Output the [X, Y] coordinate of the center of the cell containing the given text.  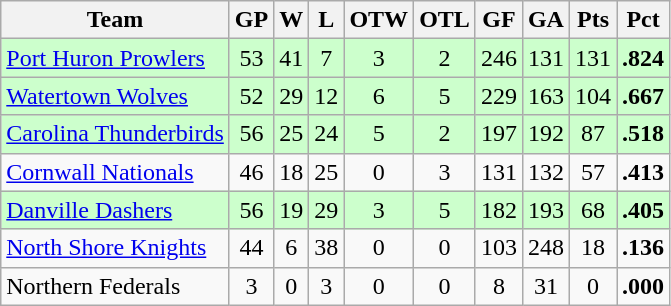
103 [498, 248]
38 [326, 248]
44 [251, 248]
Pts [592, 20]
163 [546, 96]
53 [251, 58]
.824 [644, 58]
68 [592, 210]
.136 [644, 248]
.413 [644, 172]
57 [592, 172]
.000 [644, 286]
41 [292, 58]
7 [326, 58]
Northern Federals [116, 286]
229 [498, 96]
248 [546, 248]
8 [498, 286]
Port Huron Prowlers [116, 58]
12 [326, 96]
Team [116, 20]
Cornwall Nationals [116, 172]
GP [251, 20]
24 [326, 134]
Danville Dashers [116, 210]
.518 [644, 134]
.405 [644, 210]
L [326, 20]
GA [546, 20]
North Shore Knights [116, 248]
W [292, 20]
193 [546, 210]
182 [498, 210]
OTW [379, 20]
192 [546, 134]
GF [498, 20]
46 [251, 172]
19 [292, 210]
Pct [644, 20]
52 [251, 96]
132 [546, 172]
OTL [445, 20]
87 [592, 134]
104 [592, 96]
197 [498, 134]
246 [498, 58]
31 [546, 286]
Watertown Wolves [116, 96]
Carolina Thunderbirds [116, 134]
.667 [644, 96]
